Detect which cell encompasses the target text, then output its (x, y) center coordinate. 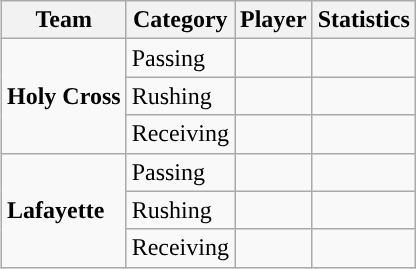
Holy Cross (64, 96)
Category (180, 20)
Lafayette (64, 210)
Team (64, 20)
Player (273, 20)
Statistics (364, 20)
